Pinpoint the cell where the given text exists, returning its [X, Y] midpoint coordinate. 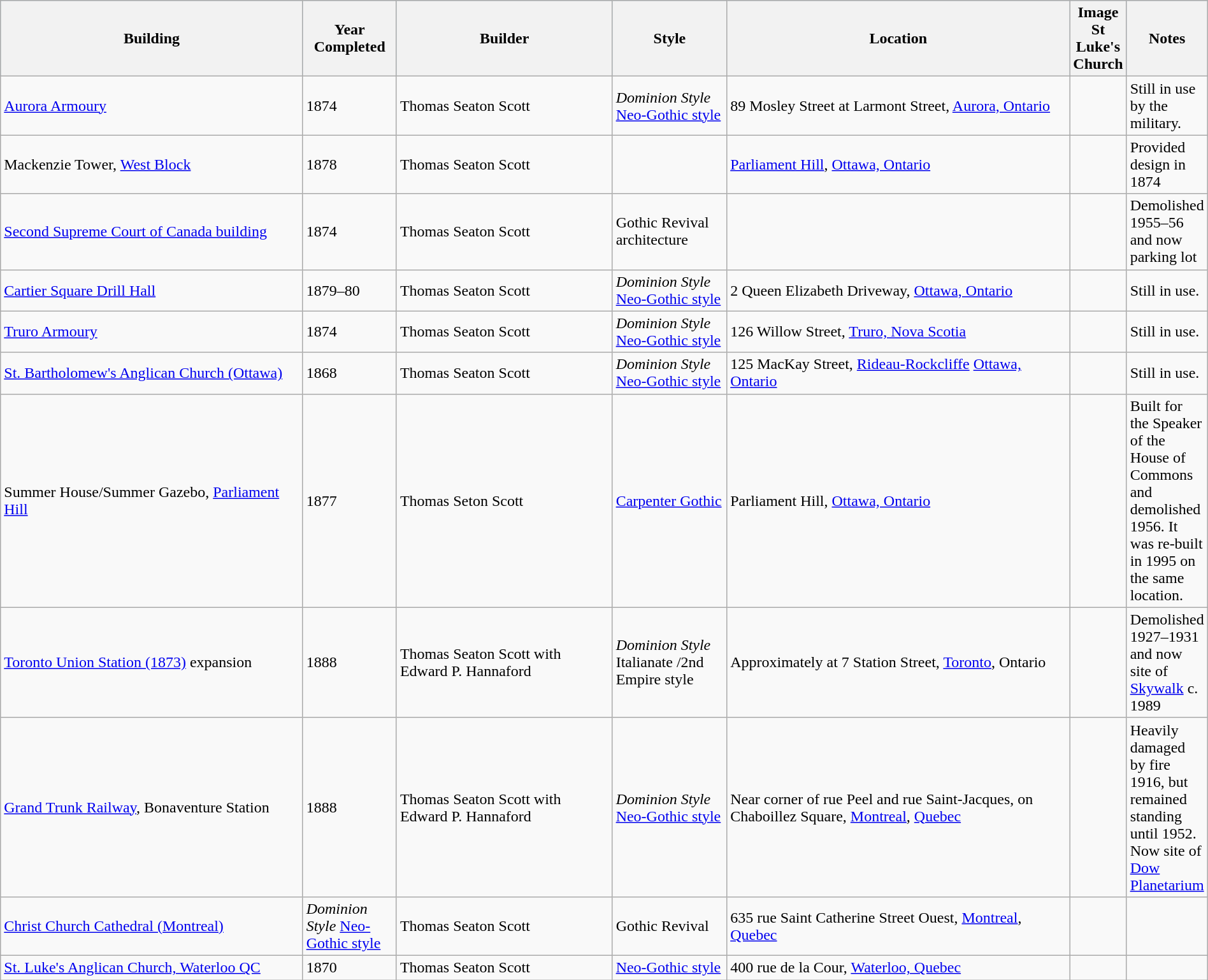
1877 [349, 501]
Toronto Union Station (1873) expansion [152, 663]
1878 [349, 164]
Christ Church Cathedral (Montreal) [152, 926]
Cartier Square Drill Hall [152, 291]
Grand Trunk Railway, Bonaventure Station [152, 807]
Gothic Revival architecture [670, 232]
Location [898, 38]
126 Willow Street, Truro, Nova Scotia [898, 331]
1868 [349, 373]
Gothic Revival [670, 926]
Thomas Seton Scott [505, 501]
Second Supreme Court of Canada building [152, 232]
Still in use by the military. [1167, 106]
St. Bartholomew's Anglican Church (Ottawa) [152, 373]
Provided design in 1874 [1167, 164]
Demolished 1927–1931 and now site of Skywalk c. 1989 [1167, 663]
125 MacKay Street, Rideau-Rockcliffe Ottawa, Ontario [898, 373]
Builder [505, 38]
Neo-Gothic style [670, 967]
Aurora Armoury [152, 106]
St. Luke's Anglican Church, Waterloo QC [152, 967]
635 rue Saint Catherine Street Ouest, Montreal, Quebec [898, 926]
1870 [349, 967]
Notes [1167, 38]
1879–80 [349, 291]
Approximately at 7 Station Street, Toronto, Ontario [898, 663]
Near corner of rue Peel and rue Saint-Jacques, on Chaboillez Square, Montreal, Quebec [898, 807]
Demolished 1955–56 and now parking lot [1167, 232]
Image St Luke's Church [1098, 38]
Summer House/Summer Gazebo, Parliament Hill [152, 501]
89 Mosley Street at Larmont Street, Aurora, Ontario [898, 106]
Built for the Speaker of the House of Commons and demolished 1956. It was re-built in 1995 on the same location. [1167, 501]
Mackenzie Tower, West Block [152, 164]
Building [152, 38]
Style [670, 38]
Carpenter Gothic [670, 501]
400 rue de la Cour, Waterloo, Quebec [898, 967]
Year Completed [349, 38]
Truro Armoury [152, 331]
Dominion Style Italianate /2nd Empire style [670, 663]
Heavily damaged by fire 1916, but remained standing until 1952. Now site of Dow Planetarium [1167, 807]
2 Queen Elizabeth Driveway, Ottawa, Ontario [898, 291]
